Determine the (X, Y) coordinate at the center of the cell enclosing the given text.  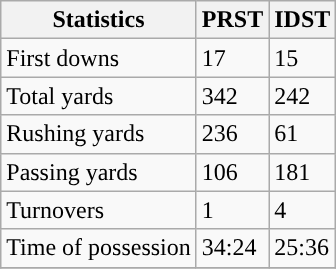
Turnovers (99, 210)
1 (232, 210)
342 (232, 96)
Time of possession (99, 248)
IDST (302, 20)
25:36 (302, 248)
106 (232, 172)
15 (302, 58)
236 (232, 134)
PRST (232, 20)
181 (302, 172)
First downs (99, 58)
34:24 (232, 248)
Rushing yards (99, 134)
Statistics (99, 20)
242 (302, 96)
17 (232, 58)
Total yards (99, 96)
61 (302, 134)
Passing yards (99, 172)
4 (302, 210)
